Determine the (x, y) coordinate at the center of the cell enclosing the given text.  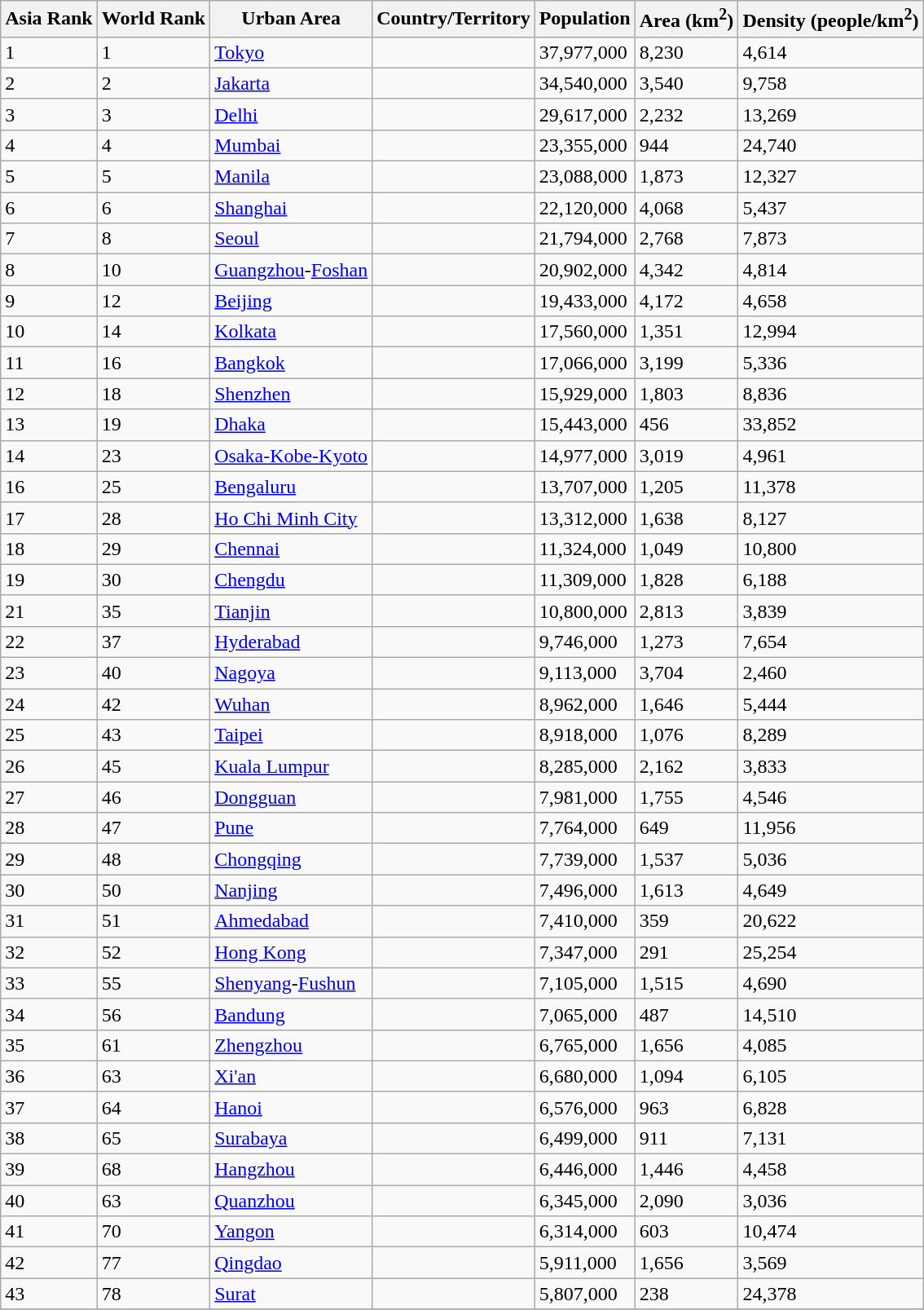
Qingdao (292, 1263)
Urban Area (292, 20)
1,094 (686, 1076)
Tokyo (292, 52)
12,994 (831, 332)
2,162 (686, 766)
22 (49, 642)
11,309,000 (585, 580)
6,105 (831, 1076)
Dongguan (292, 797)
23,355,000 (585, 145)
6,314,000 (585, 1232)
Asia Rank (49, 20)
6,828 (831, 1107)
56 (153, 1014)
238 (686, 1294)
Area (km2) (686, 20)
17,560,000 (585, 332)
Shenyang-Fushun (292, 983)
6,499,000 (585, 1138)
1,537 (686, 859)
65 (153, 1138)
12,327 (831, 177)
Hong Kong (292, 952)
8,230 (686, 52)
7,410,000 (585, 921)
487 (686, 1014)
34 (49, 1014)
13,269 (831, 114)
1,638 (686, 518)
51 (153, 921)
291 (686, 952)
5,911,000 (585, 1263)
70 (153, 1232)
68 (153, 1170)
38 (49, 1138)
8,836 (831, 394)
3,704 (686, 673)
9,758 (831, 83)
26 (49, 766)
Beijing (292, 301)
10,474 (831, 1232)
4,546 (831, 797)
1,076 (686, 735)
7,739,000 (585, 859)
11,956 (831, 828)
61 (153, 1045)
20,622 (831, 921)
6,446,000 (585, 1170)
24,378 (831, 1294)
22,120,000 (585, 208)
8,127 (831, 518)
1,351 (686, 332)
3,540 (686, 83)
6,576,000 (585, 1107)
Nagoya (292, 673)
1,755 (686, 797)
21 (49, 611)
4,458 (831, 1170)
15,443,000 (585, 425)
55 (153, 983)
2,813 (686, 611)
Jakarta (292, 83)
Delhi (292, 114)
944 (686, 145)
32 (49, 952)
Taipei (292, 735)
4,658 (831, 301)
41 (49, 1232)
11 (49, 363)
Tianjin (292, 611)
1,646 (686, 704)
11,378 (831, 487)
2,232 (686, 114)
7,131 (831, 1138)
1,049 (686, 549)
4,814 (831, 270)
33 (49, 983)
Ahmedabad (292, 921)
23,088,000 (585, 177)
Hangzhou (292, 1170)
14,977,000 (585, 456)
24 (49, 704)
Shanghai (292, 208)
78 (153, 1294)
Shenzhen (292, 394)
Pune (292, 828)
6,765,000 (585, 1045)
4,961 (831, 456)
33,852 (831, 425)
3,833 (831, 766)
46 (153, 797)
6,188 (831, 580)
Yangon (292, 1232)
3,569 (831, 1263)
50 (153, 890)
5,437 (831, 208)
2,768 (686, 239)
Ho Chi Minh City (292, 518)
603 (686, 1232)
456 (686, 425)
3,839 (831, 611)
8,918,000 (585, 735)
7,065,000 (585, 1014)
7,981,000 (585, 797)
52 (153, 952)
1,205 (686, 487)
9 (49, 301)
4,649 (831, 890)
Chennai (292, 549)
1,828 (686, 580)
2,090 (686, 1201)
Country/Territory (453, 20)
1,446 (686, 1170)
Population (585, 20)
Chongqing (292, 859)
19,433,000 (585, 301)
9,113,000 (585, 673)
5,036 (831, 859)
24,740 (831, 145)
4,172 (686, 301)
17 (49, 518)
8,289 (831, 735)
4,614 (831, 52)
7 (49, 239)
World Rank (153, 20)
7,654 (831, 642)
Quanzhou (292, 1201)
7,105,000 (585, 983)
4,342 (686, 270)
8,962,000 (585, 704)
13,707,000 (585, 487)
14,510 (831, 1014)
Manila (292, 177)
6,345,000 (585, 1201)
3,019 (686, 456)
4,068 (686, 208)
17,066,000 (585, 363)
Dhaka (292, 425)
13,312,000 (585, 518)
45 (153, 766)
Osaka-Kobe-Kyoto (292, 456)
5,807,000 (585, 1294)
7,347,000 (585, 952)
Bangkok (292, 363)
4,690 (831, 983)
15,929,000 (585, 394)
27 (49, 797)
20,902,000 (585, 270)
Hyderabad (292, 642)
3,036 (831, 1201)
Seoul (292, 239)
Kolkata (292, 332)
Density (people/km2) (831, 20)
Kuala Lumpur (292, 766)
Chengdu (292, 580)
7,873 (831, 239)
Xi'an (292, 1076)
37,977,000 (585, 52)
Surabaya (292, 1138)
1,613 (686, 890)
25,254 (831, 952)
29,617,000 (585, 114)
Bengaluru (292, 487)
5,336 (831, 363)
963 (686, 1107)
64 (153, 1107)
Guangzhou-Foshan (292, 270)
10,800,000 (585, 611)
Mumbai (292, 145)
13 (49, 425)
1,273 (686, 642)
77 (153, 1263)
2,460 (831, 673)
1,515 (686, 983)
6,680,000 (585, 1076)
Zhengzhou (292, 1045)
34,540,000 (585, 83)
4,085 (831, 1045)
36 (49, 1076)
7,496,000 (585, 890)
Wuhan (292, 704)
8,285,000 (585, 766)
Hanoi (292, 1107)
5,444 (831, 704)
649 (686, 828)
1,873 (686, 177)
10,800 (831, 549)
Surat (292, 1294)
Bandung (292, 1014)
21,794,000 (585, 239)
48 (153, 859)
911 (686, 1138)
47 (153, 828)
7,764,000 (585, 828)
9,746,000 (585, 642)
1,803 (686, 394)
39 (49, 1170)
3,199 (686, 363)
31 (49, 921)
Nanjing (292, 890)
359 (686, 921)
11,324,000 (585, 549)
